For the text-containing cell, return its midpoint in (x, y) coordinate format. 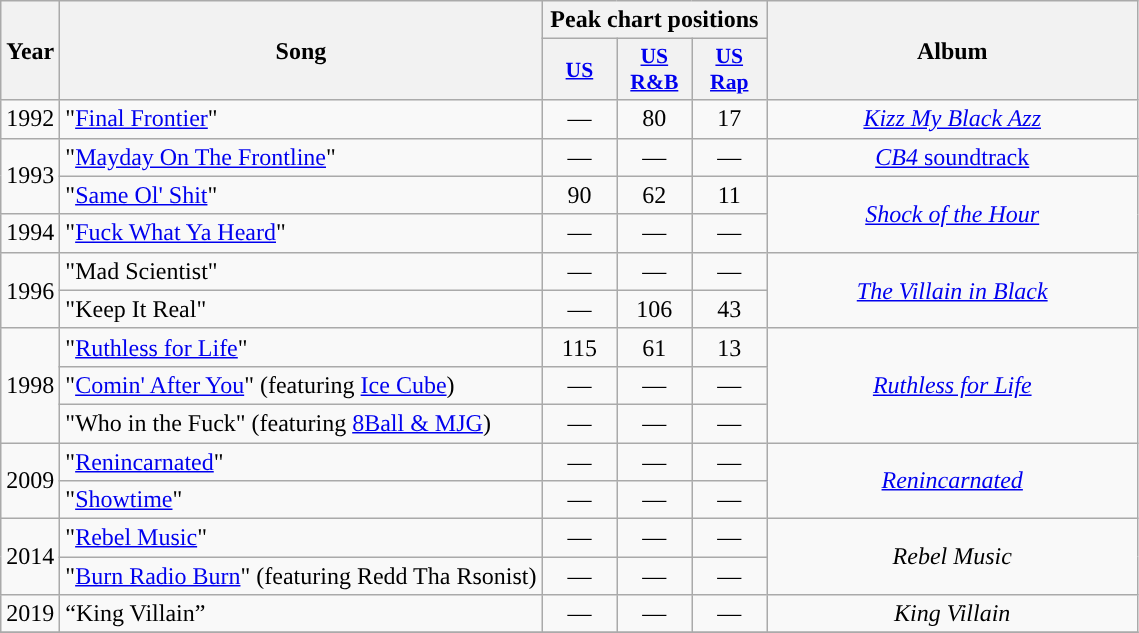
1994 (30, 233)
"Rebel Music" (301, 538)
13 (730, 347)
80 (654, 119)
2019 (30, 614)
"Mad Scientist" (301, 271)
US (580, 70)
Kizz My Black Azz (952, 119)
"Same Ol' Shit" (301, 195)
Renincarnated (952, 480)
"Keep It Real" (301, 309)
Peak chart positions (654, 20)
"Who in the Fuck" (featuring 8Ball & MJG) (301, 423)
Album (952, 50)
Song (301, 50)
90 (580, 195)
115 (580, 347)
CB4 soundtrack (952, 157)
1996 (30, 290)
62 (654, 195)
"Renincarnated" (301, 461)
1993 (30, 176)
US Rap (730, 70)
"Showtime" (301, 500)
"Comin' After You" (featuring Ice Cube) (301, 385)
US R&B (654, 70)
"Burn Radio Burn" (featuring Redd Tha Rsonist) (301, 576)
61 (654, 347)
King Villain (952, 614)
The Villain in Black (952, 290)
"Mayday On The Frontline" (301, 157)
Rebel Music (952, 557)
1992 (30, 119)
11 (730, 195)
"Fuck What Ya Heard" (301, 233)
“King Villain” (301, 614)
Shock of the Hour (952, 214)
43 (730, 309)
2009 (30, 480)
Year (30, 50)
2014 (30, 557)
17 (730, 119)
1998 (30, 385)
"Final Frontier" (301, 119)
"Ruthless for Life" (301, 347)
Ruthless for Life (952, 385)
106 (654, 309)
